Scan for the cell matching the given text and deliver its [x, y] coordinate at center. 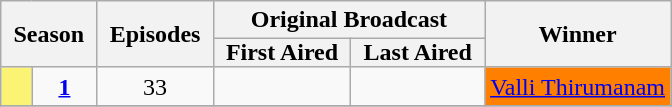
1 [64, 86]
Valli Thirumanam [578, 86]
Original Broadcast [348, 20]
First Aired [282, 53]
Episodes [155, 34]
Season [49, 34]
Winner [578, 34]
33 [155, 86]
Last Aired [418, 53]
